Search for the cell housing the specified text and yield its (X, Y) center coordinate. 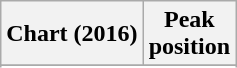
Chart (2016) (72, 34)
Peakposition (189, 34)
